Return (x, y) of the center of cell containing provided text 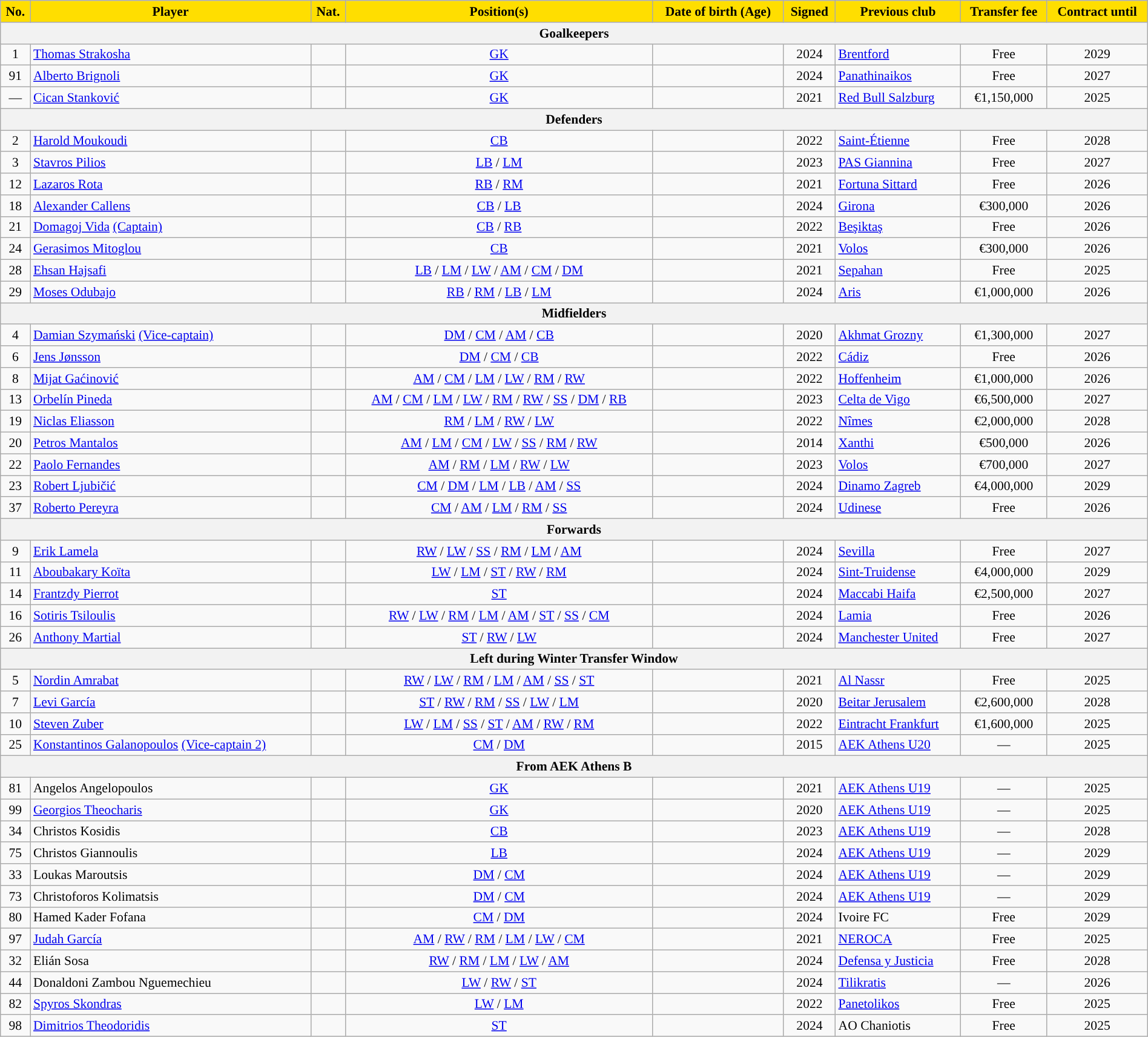
ST / RW / RM / SS / LW / LM (499, 702)
AM / LM / CM / LW / SS / RM / RW (499, 443)
25 (16, 745)
Frantzdy Pierrot (171, 594)
AM / CM / LM / LW / RM / RW (499, 379)
Levi García (171, 702)
14 (16, 594)
LW / LM (499, 1004)
Spyros Skondras (171, 1004)
33 (16, 875)
No. (16, 12)
AM / RW / RM / LM / LW / CM (499, 939)
Dimitrios Theodoridis (171, 1026)
Signed (809, 12)
Aris (899, 292)
Niclas Eliasson (171, 422)
Maccabi Haifa (899, 594)
Jens Jønsson (171, 357)
RW / LW / SS / RM / LM / AM (499, 551)
Hoffenheim (899, 379)
19 (16, 422)
€500,000 (1004, 443)
1 (16, 55)
Loukas Maroutsis (171, 875)
Konstantinos Galanopoulos (Vice-captain 2) (171, 745)
29 (16, 292)
RW / LW / RM / LM / AM / ST / SS / CM (499, 616)
23 (16, 486)
2014 (809, 443)
20 (16, 443)
Date of birth (Age) (718, 12)
Midfielders (574, 314)
Christos Kosidis (171, 832)
81 (16, 789)
Cican Stanković (171, 98)
Player (171, 12)
Stavros Pilios (171, 163)
AO Chaniotis (899, 1026)
Ehsan Hajsafi (171, 271)
Paolo Fernandes (171, 465)
Lamia (899, 616)
24 (16, 249)
LW / LM / SS / ST / AM / RW / RM (499, 724)
DM / CM / CB (499, 357)
PAS Giannina (899, 163)
Xanthi (899, 443)
Christoforos Kolimatsis (171, 896)
DM / CM / AM / CB (499, 336)
80 (16, 918)
Donaldoni Zambou Nguemechieu (171, 982)
Manchester United (899, 637)
Brentford (899, 55)
Orbelín Pineda (171, 400)
22 (16, 465)
Panetolikos (899, 1004)
CB / LB (499, 206)
Defensa y Justicia (899, 961)
LB (499, 853)
LW / LM / ST / RW / RM (499, 572)
Sotiris Tsiloulis (171, 616)
AM / CM / LM / LW / RM / RW / SS / DM / RB (499, 400)
Alexander Callens (171, 206)
32 (16, 961)
Angelos Angelopoulos (171, 789)
LB / LM (499, 163)
75 (16, 853)
Alberto Brignoli (171, 76)
CM / DM / LM / LB / AM / SS (499, 486)
13 (16, 400)
99 (16, 810)
Transfer fee (1004, 12)
Thomas Strakosha (171, 55)
82 (16, 1004)
RM / LM / RW / LW (499, 422)
10 (16, 724)
Judah García (171, 939)
28 (16, 271)
Beitar Jerusalem (899, 702)
Elián Sosa (171, 961)
Lazaros Rota (171, 184)
26 (16, 637)
From AEK Athens B (574, 767)
91 (16, 76)
Damian Szymański (Vice-captain) (171, 336)
Aboubakary Koïta (171, 572)
€2,600,000 (1004, 702)
Anthony Martial (171, 637)
Christos Giannoulis (171, 853)
€2,500,000 (1004, 594)
11 (16, 572)
LW / RW / ST (499, 982)
ST / RW / LW (499, 637)
RW / RM / LM / LW / AM (499, 961)
NEROCA (899, 939)
AEK Athens U20 (899, 745)
Robert Ljubičić (171, 486)
AM / RM / LM / RW / LW (499, 465)
Red Bull Salzburg (899, 98)
Girona (899, 206)
2015 (809, 745)
Goalkeepers (574, 33)
Previous club (899, 12)
Sint-Truidense (899, 572)
Nîmes (899, 422)
37 (16, 508)
Georgios Theocharis (171, 810)
CM / AM / LM / RM / SS (499, 508)
€1,300,000 (1004, 336)
€1,600,000 (1004, 724)
12 (16, 184)
Contract until (1097, 12)
Sepahan (899, 271)
3 (16, 163)
Ivoire FC (899, 918)
€6,500,000 (1004, 400)
Sevilla (899, 551)
5 (16, 681)
9 (16, 551)
73 (16, 896)
Position(s) (499, 12)
16 (16, 616)
€2,000,000 (1004, 422)
Eintracht Frankfurt (899, 724)
Tilikratis (899, 982)
Udinese (899, 508)
RW / LW / RM / LM / AM / SS / ST (499, 681)
Erik Lamela (171, 551)
Moses Odubajo (171, 292)
7 (16, 702)
RB / RM / LB / LM (499, 292)
Al Nassr (899, 681)
Forwards (574, 529)
Harold Moukoudi (171, 141)
18 (16, 206)
Mijat Gaćinović (171, 379)
34 (16, 832)
44 (16, 982)
Cádiz (899, 357)
Left during Winter Transfer Window (574, 659)
Hamed Kader Fofana (171, 918)
Dinamo Zagreb (899, 486)
97 (16, 939)
Domagoj Vida (Captain) (171, 227)
98 (16, 1026)
8 (16, 379)
4 (16, 336)
2 (16, 141)
Petros Mantalos (171, 443)
Fortuna Sittard (899, 184)
CB / RB (499, 227)
Celta de Vigo (899, 400)
Steven Zuber (171, 724)
Akhmat Grozny (899, 336)
21 (16, 227)
6 (16, 357)
Panathinaikos (899, 76)
€700,000 (1004, 465)
Beşiktaş (899, 227)
€1,150,000 (1004, 98)
Roberto Pereyra (171, 508)
Nordin Amrabat (171, 681)
Gerasimos Mitoglou (171, 249)
Saint-Étienne (899, 141)
RB / RM (499, 184)
Nat. (328, 12)
Defenders (574, 119)
LB / LM / LW / AM / CM / DM (499, 271)
